Return [X, Y] of the center of cell containing provided text 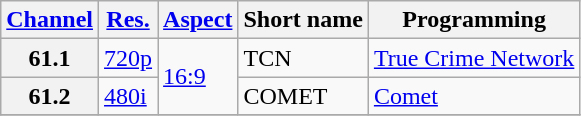
61.1 [50, 58]
Channel [50, 20]
61.2 [50, 96]
720p [128, 58]
16:9 [198, 77]
Programming [474, 20]
Comet [474, 96]
COMET [303, 96]
True Crime Network [474, 58]
480i [128, 96]
Short name [303, 20]
Res. [128, 20]
Aspect [198, 20]
TCN [303, 58]
